Capture the cell that displays the provided text and extract its [X, Y] central coordinate. 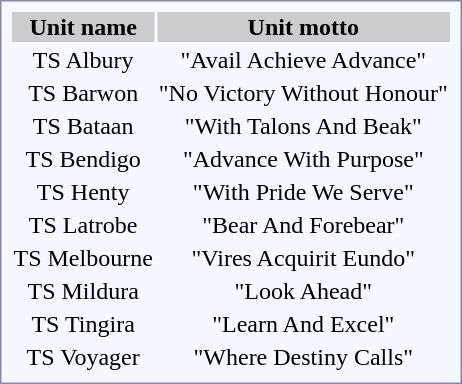
TS Melbourne [83, 258]
"Look Ahead" [303, 291]
"With Pride We Serve" [303, 192]
"Avail Achieve Advance" [303, 60]
TS Bendigo [83, 159]
"Bear And Forebear" [303, 225]
TS Albury [83, 60]
Unit motto [303, 27]
TS Latrobe [83, 225]
TS Barwon [83, 93]
"With Talons And Beak" [303, 126]
Unit name [83, 27]
"Learn And Excel" [303, 324]
"Advance With Purpose" [303, 159]
TS Mildura [83, 291]
TS Henty [83, 192]
"Vires Acquirit Eundo" [303, 258]
TS Tingira [83, 324]
"Where Destiny Calls" [303, 357]
TS Bataan [83, 126]
"No Victory Without Honour" [303, 93]
TS Voyager [83, 357]
